Scan for the cell matching the given text and deliver its [X, Y] coordinate at center. 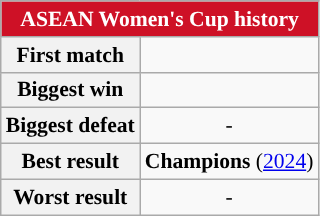
Biggest win [70, 90]
First match [70, 55]
ASEAN Women's Cup history [160, 19]
Best result [70, 162]
Champions (2024) [230, 162]
Worst result [70, 197]
Biggest defeat [70, 126]
